Pinpoint the cell where the given text exists, returning its (x, y) midpoint coordinate. 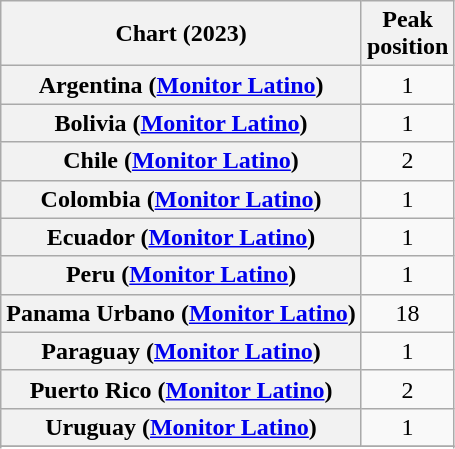
Chart (2023) (182, 34)
Colombia (Monitor Latino) (182, 199)
Bolivia (Monitor Latino) (182, 123)
Puerto Rico (Monitor Latino) (182, 389)
Argentina (Monitor Latino) (182, 85)
Peakposition (407, 34)
Chile (Monitor Latino) (182, 161)
Peru (Monitor Latino) (182, 275)
Paraguay (Monitor Latino) (182, 351)
Panama Urbano (Monitor Latino) (182, 313)
Ecuador (Monitor Latino) (182, 237)
18 (407, 313)
Uruguay (Monitor Latino) (182, 427)
